Provide the [X, Y] coordinate of the cell's center where the given text is located.  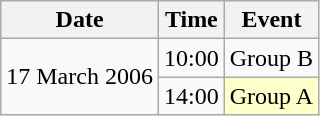
17 March 2006 [80, 77]
Event [271, 20]
14:00 [191, 96]
Date [80, 20]
Time [191, 20]
Group B [271, 58]
10:00 [191, 58]
Group A [271, 96]
